From the cell containing the given text, extract its center point as [X, Y] coordinate. 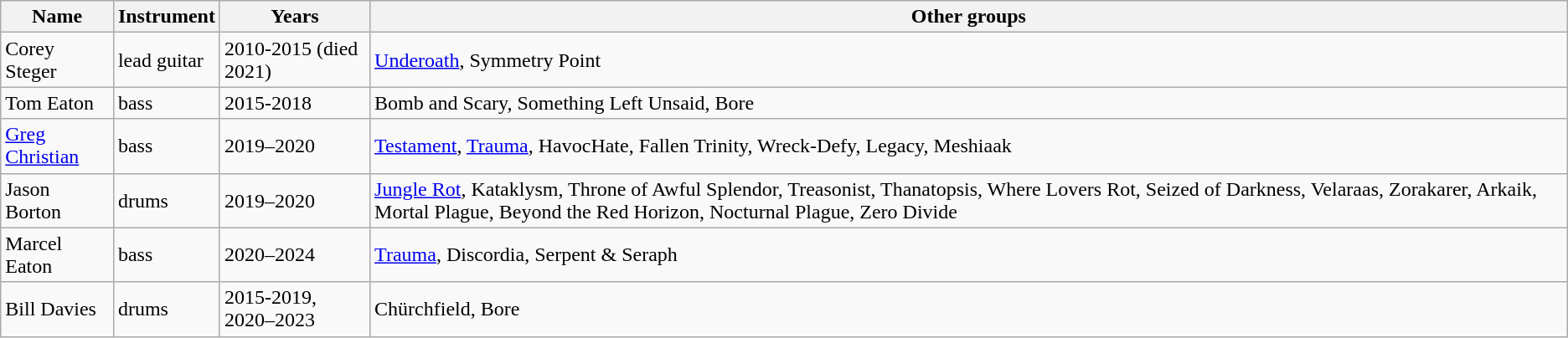
Greg Christian [57, 146]
2015-2019, 2020–2023 [295, 310]
Bill Davies [57, 310]
Trauma, Discordia, Serpent & Seraph [969, 254]
Underoath, Symmetry Point [969, 60]
Chürchfield, Bore [969, 310]
Name [57, 17]
Years [295, 17]
lead guitar [166, 60]
Jason Borton [57, 201]
Testament, Trauma, HavocHate, Fallen Trinity, Wreck-Defy, Legacy, Meshiaak [969, 146]
Tom Eaton [57, 103]
2015-2018 [295, 103]
Instrument [166, 17]
Corey Steger [57, 60]
2010-2015 (died 2021) [295, 60]
Other groups [969, 17]
Bomb and Scary, Something Left Unsaid, Bore [969, 103]
Marcel Eaton [57, 254]
2020–2024 [295, 254]
